Provide the [X, Y] coordinate of the cell's center where the given text is located.  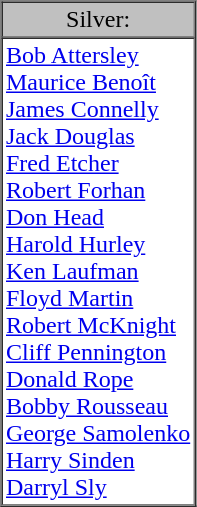
Silver: [98, 20]
